Pinpoint the cell where the given text exists, returning its [X, Y] midpoint coordinate. 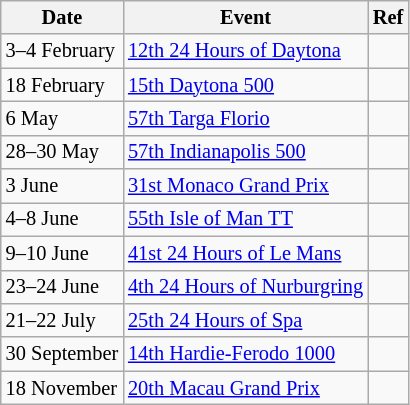
Ref [388, 17]
57th Targa Florio [246, 118]
3 June [62, 186]
15th Daytona 500 [246, 85]
31st Monaco Grand Prix [246, 186]
55th Isle of Man TT [246, 219]
14th Hardie-Ferodo 1000 [246, 354]
18 November [62, 388]
21–22 July [62, 320]
3–4 February [62, 51]
6 May [62, 118]
28–30 May [62, 152]
4th 24 Hours of Nurburgring [246, 287]
12th 24 Hours of Daytona [246, 51]
25th 24 Hours of Spa [246, 320]
20th Macau Grand Prix [246, 388]
4–8 June [62, 219]
18 February [62, 85]
23–24 June [62, 287]
9–10 June [62, 253]
Event [246, 17]
Date [62, 17]
41st 24 Hours of Le Mans [246, 253]
57th Indianapolis 500 [246, 152]
30 September [62, 354]
